Capture the cell that displays the provided text and extract its [x, y] central coordinate. 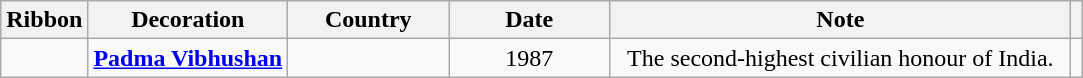
Country [368, 20]
The second-highest civilian honour of India. [840, 58]
Note [840, 20]
Padma Vibhushan [188, 58]
Decoration [188, 20]
Date [530, 20]
1987 [530, 58]
Ribbon [44, 20]
